Capture the cell that displays the provided text and extract its (X, Y) central coordinate. 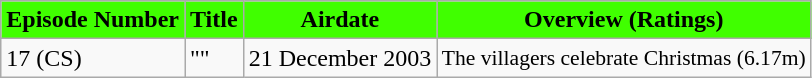
Episode Number (93, 20)
The villagers celebrate Christmas (6.17m) (624, 58)
Overview (Ratings) (624, 20)
21 December 2003 (340, 58)
Title (214, 20)
17 (CS) (93, 58)
Airdate (340, 20)
"" (214, 58)
